Extract the (X, Y) coordinate from the center of the cell holding the provided text.  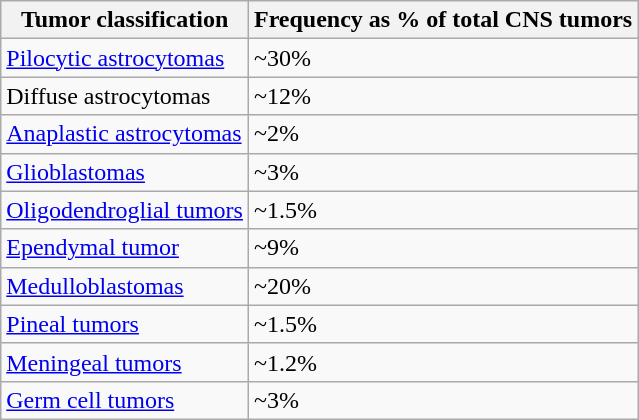
~12% (442, 96)
Pineal tumors (125, 324)
Tumor classification (125, 20)
Glioblastomas (125, 172)
~9% (442, 248)
Germ cell tumors (125, 400)
Ependymal tumor (125, 248)
Oligodendroglial tumors (125, 210)
Medulloblastomas (125, 286)
~30% (442, 58)
~20% (442, 286)
Meningeal tumors (125, 362)
Frequency as % of total CNS tumors (442, 20)
Pilocytic astrocytomas (125, 58)
Anaplastic astrocytomas (125, 134)
~1.2% (442, 362)
Diffuse astrocytomas (125, 96)
~2% (442, 134)
